Identify which cell holds the provided text, then report its (x, y) central coordinate. 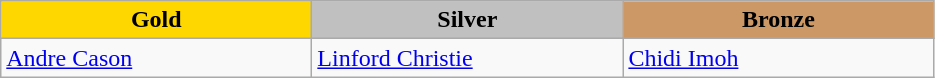
Chidi Imoh (778, 58)
Silver (468, 20)
Gold (156, 20)
Linford Christie (468, 58)
Bronze (778, 20)
Andre Cason (156, 58)
